Extract the [x, y] coordinate from the center of the cell holding the provided text.  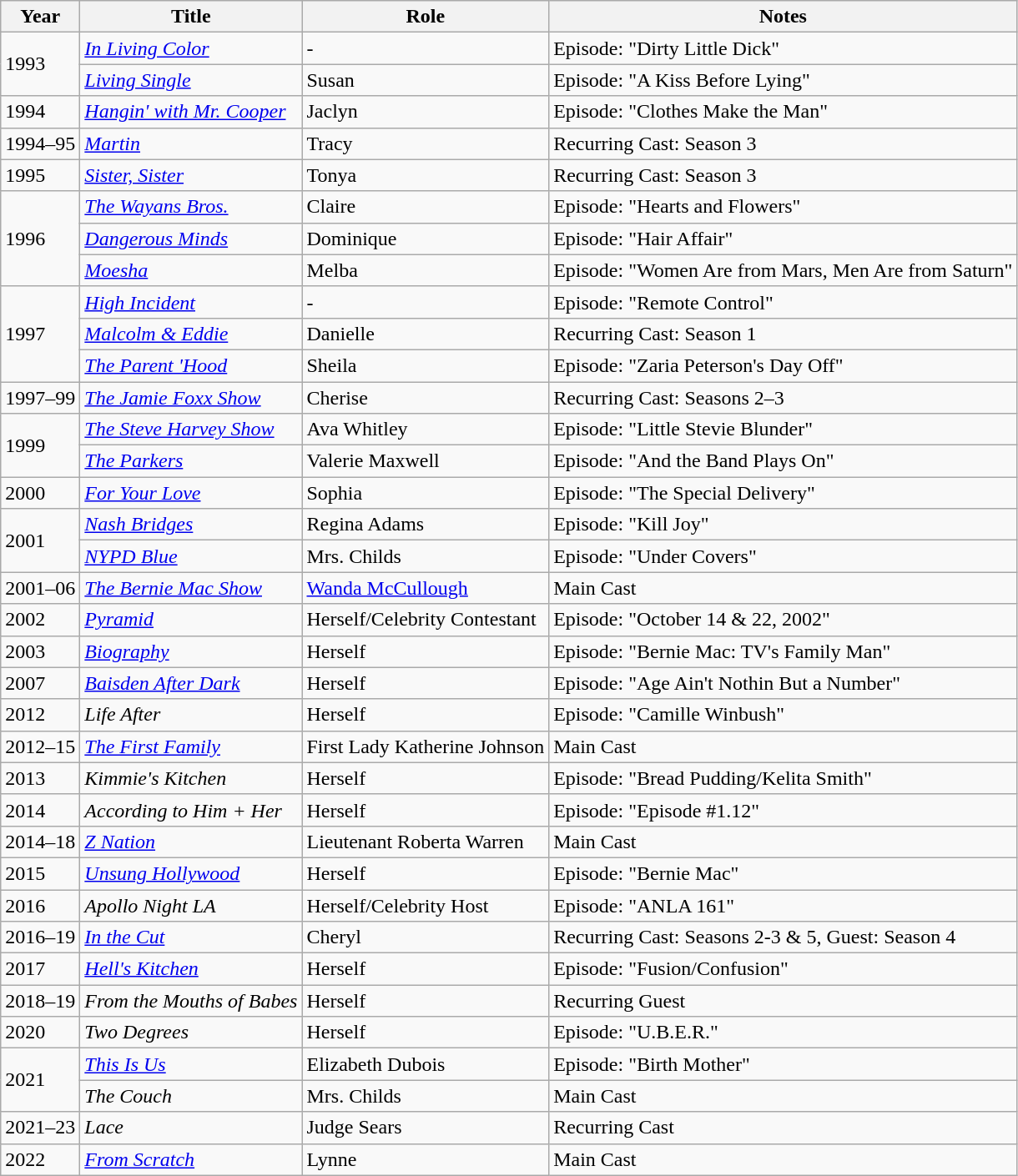
Kimmie's Kitchen [191, 778]
Claire [426, 207]
Episode: "Hair Affair" [783, 239]
Episode: "Birth Mother" [783, 1064]
Danielle [426, 334]
Episode: "Dirty Little Dick" [783, 48]
1994 [40, 112]
2000 [40, 493]
Sister, Sister [191, 175]
Episode: "Under Covers" [783, 556]
2016–19 [40, 937]
The Steve Harvey Show [191, 430]
2012–15 [40, 746]
According to Him + Her [191, 810]
2022 [40, 1159]
Regina Adams [426, 525]
Episode: "Kill Joy" [783, 525]
Lynne [426, 1159]
2013 [40, 778]
Episode: "Bernie Mac" [783, 873]
Title [191, 17]
Episode: "Age Ain't Nothin But a Number" [783, 683]
Episode: "The Special Delivery" [783, 493]
Episode: "Women Are from Mars, Men Are from Saturn" [783, 270]
High Incident [191, 302]
Apollo Night LA [191, 905]
Recurring Cast: Seasons 2-3 & 5, Guest: Season 4 [783, 937]
1993 [40, 64]
Biography [191, 651]
Episode: "U.B.E.R." [783, 1033]
1997 [40, 334]
Cherise [426, 398]
Herself/Celebrity Contestant [426, 620]
Lieutenant Roberta Warren [426, 842]
Episode: "Episode #1.12" [783, 810]
Dangerous Minds [191, 239]
Nash Bridges [191, 525]
Hangin' with Mr. Cooper [191, 112]
Episode: "ANLA 161" [783, 905]
1999 [40, 445]
Malcolm & Eddie [191, 334]
Episode: "Little Stevie Blunder" [783, 430]
Valerie Maxwell [426, 461]
Episode: "October 14 & 22, 2002" [783, 620]
2015 [40, 873]
For Your Love [191, 493]
2020 [40, 1033]
The Jamie Foxx Show [191, 398]
Susan [426, 80]
Episode: "Bernie Mac: TV's Family Man" [783, 651]
Pyramid [191, 620]
Sophia [426, 493]
Judge Sears [426, 1128]
Unsung Hollywood [191, 873]
Hell's Kitchen [191, 969]
Episode: "Fusion/Confusion" [783, 969]
Baisden After Dark [191, 683]
NYPD Blue [191, 556]
The Wayans Bros. [191, 207]
Episode: "Zaria Peterson's Day Off" [783, 365]
Episode: "Bread Pudding/Kelita Smith" [783, 778]
Martin [191, 143]
Recurring Cast: Season 1 [783, 334]
The Parkers [191, 461]
2003 [40, 651]
Episode: "And the Band Plays On" [783, 461]
2018–19 [40, 1001]
1995 [40, 175]
Episode: "Camille Winbush" [783, 715]
2014–18 [40, 842]
Tracy [426, 143]
Herself/Celebrity Host [426, 905]
Recurring Guest [783, 1001]
Ava Whitley [426, 430]
The First Family [191, 746]
2012 [40, 715]
Tonya [426, 175]
The Bernie Mac Show [191, 588]
2021 [40, 1080]
2016 [40, 905]
This Is Us [191, 1064]
Melba [426, 270]
1996 [40, 239]
Life After [191, 715]
2001 [40, 540]
2017 [40, 969]
From the Mouths of Babes [191, 1001]
Two Degrees [191, 1033]
2014 [40, 810]
Role [426, 17]
2002 [40, 620]
In Living Color [191, 48]
Episode: "Remote Control" [783, 302]
Episode: "Hearts and Flowers" [783, 207]
Episode: "A Kiss Before Lying" [783, 80]
Notes [783, 17]
Wanda McCullough [426, 588]
Recurring Cast: Seasons 2–3 [783, 398]
2021–23 [40, 1128]
1994–95 [40, 143]
Cheryl [426, 937]
Living Single [191, 80]
1997–99 [40, 398]
Recurring Cast [783, 1128]
The Couch [191, 1096]
In the Cut [191, 937]
Dominique [426, 239]
2007 [40, 683]
Year [40, 17]
Jaclyn [426, 112]
Lace [191, 1128]
Episode: "Clothes Make the Man" [783, 112]
From Scratch [191, 1159]
Elizabeth Dubois [426, 1064]
The Parent 'Hood [191, 365]
2001–06 [40, 588]
Sheila [426, 365]
Moesha [191, 270]
First Lady Katherine Johnson [426, 746]
Z Nation [191, 842]
